Identify which cell holds the provided text, then report its [x, y] central coordinate. 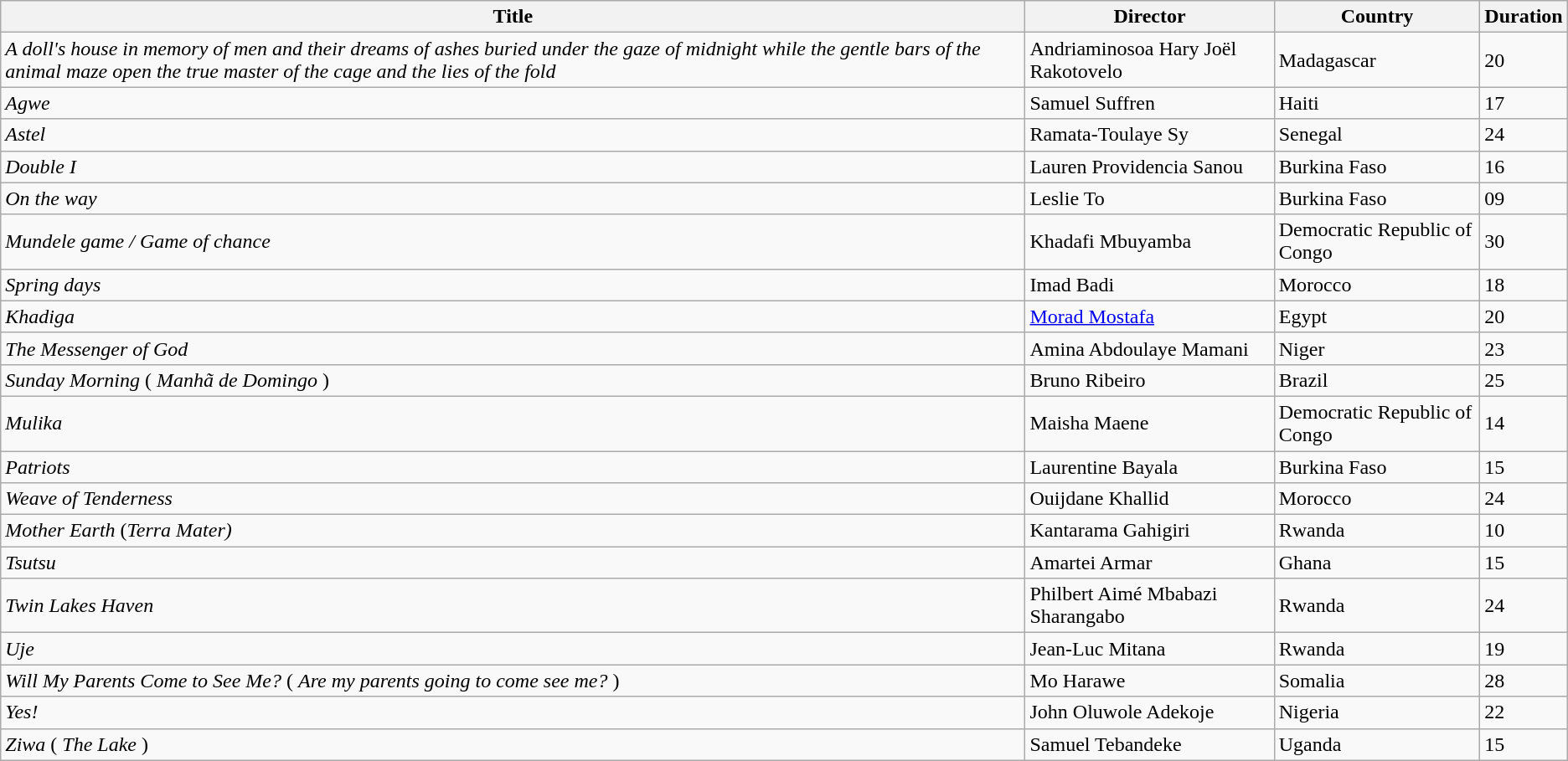
Ghana [1377, 563]
Kantarama Gahigiri [1149, 531]
Director [1149, 17]
18 [1524, 285]
Brazil [1377, 380]
16 [1524, 167]
The Messenger of God [513, 348]
Samuel Suffren [1149, 103]
Leslie To [1149, 198]
On the way [513, 198]
Ziwa ( The Lake ) [513, 744]
Senegal [1377, 135]
Khadiga [513, 316]
Mulika [513, 424]
Title [513, 17]
Weave of Tenderness [513, 499]
17 [1524, 103]
Lauren Providencia Sanou [1149, 167]
28 [1524, 681]
Ouijdane Khallid [1149, 499]
Somalia [1377, 681]
Agwe [513, 103]
Bruno Ribeiro [1149, 380]
Khadafi Mbuyamba [1149, 241]
Egypt [1377, 316]
Nigeria [1377, 712]
Samuel Tebandeke [1149, 744]
John Oluwole Adekoje [1149, 712]
22 [1524, 712]
Will My Parents Come to See Me? ( Are my parents going to come see me? ) [513, 681]
Laurentine Bayala [1149, 466]
Maisha Maene [1149, 424]
19 [1524, 649]
Mother Earth (Terra Mater) [513, 531]
Amina Abdoulaye Mamani [1149, 348]
23 [1524, 348]
25 [1524, 380]
Twin Lakes Haven [513, 606]
Niger [1377, 348]
Duration [1524, 17]
Haiti [1377, 103]
Philbert Aimé Mbabazi Sharangabo [1149, 606]
Mundele game / Game of chance [513, 241]
Imad Badi [1149, 285]
Mo Harawe [1149, 681]
Patriots [513, 466]
Ramata-Toulaye Sy [1149, 135]
14 [1524, 424]
Tsutsu [513, 563]
Country [1377, 17]
Andriaminosoa Hary Joël Rakotovelo [1149, 60]
Spring days [513, 285]
10 [1524, 531]
Yes! [513, 712]
30 [1524, 241]
Astel [513, 135]
Morad Mostafa [1149, 316]
Madagascar [1377, 60]
Sunday Morning ( Manhã de Domingo ) [513, 380]
Double I [513, 167]
Uganda [1377, 744]
Jean-Luc Mitana [1149, 649]
Amartei Armar [1149, 563]
Uje [513, 649]
09 [1524, 198]
